From the cell containing the given text, extract its center point as (X, Y) coordinate. 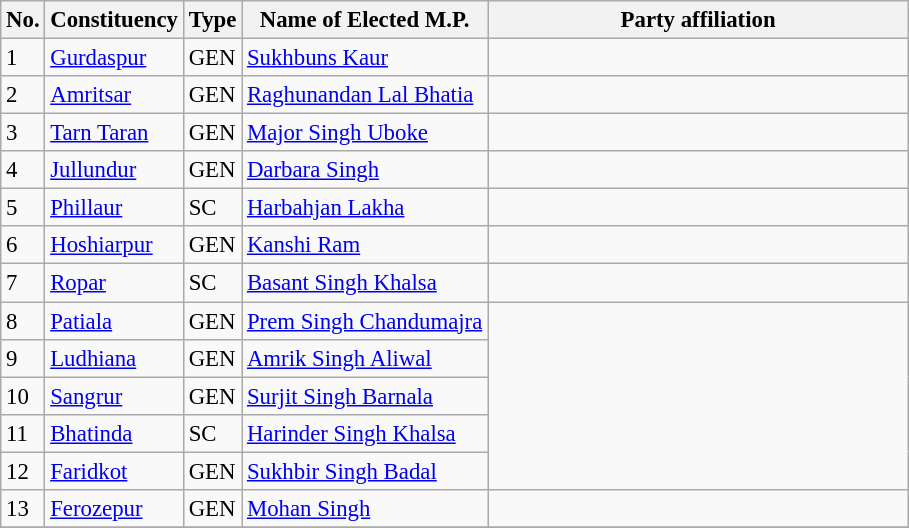
Major Singh Uboke (365, 133)
Tarn Taran (114, 133)
Jullundur (114, 170)
Hoshiarpur (114, 245)
Type (212, 20)
3 (23, 133)
No. (23, 20)
5 (23, 208)
Faridkot (114, 471)
Harinder Singh Khalsa (365, 433)
Basant Singh Khalsa (365, 283)
Raghunandan Lal Bhatia (365, 95)
Party affiliation (698, 20)
12 (23, 471)
Prem Singh Chandumajra (365, 321)
10 (23, 396)
8 (23, 321)
Phillaur (114, 208)
Amrik Singh Aliwal (365, 358)
Gurdaspur (114, 58)
7 (23, 283)
Ferozepur (114, 509)
Sukhbuns Kaur (365, 58)
11 (23, 433)
1 (23, 58)
Patiala (114, 321)
Amritsar (114, 95)
Bhatinda (114, 433)
Harbahjan Lakha (365, 208)
9 (23, 358)
2 (23, 95)
Ludhiana (114, 358)
Sukhbir Singh Badal (365, 471)
Surjit Singh Barnala (365, 396)
Constituency (114, 20)
Name of Elected M.P. (365, 20)
Kanshi Ram (365, 245)
Sangrur (114, 396)
Mohan Singh (365, 509)
Ropar (114, 283)
Darbara Singh (365, 170)
6 (23, 245)
4 (23, 170)
13 (23, 509)
